Output the (X, Y) coordinate of the center of the cell containing the given text.  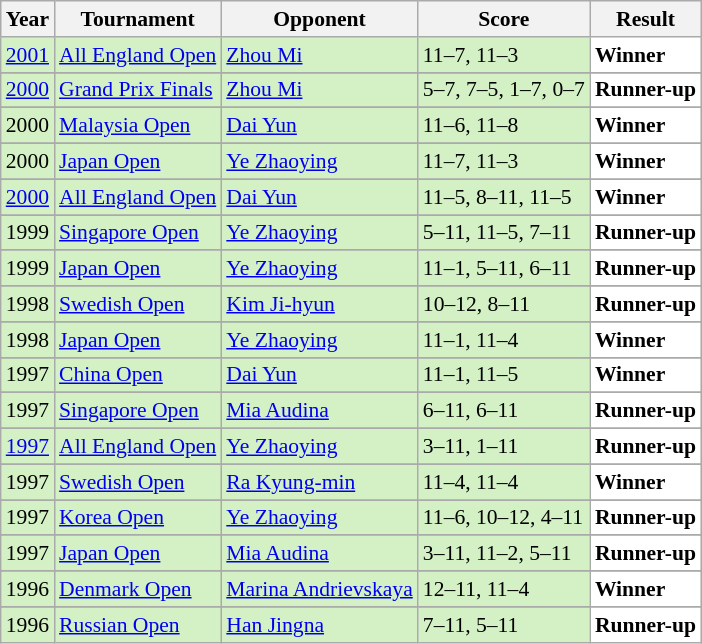
11–1, 11–5 (504, 375)
2001 (28, 55)
11–1, 11–4 (504, 340)
Han Jingna (320, 625)
3–11, 1–11 (504, 447)
11–4, 11–4 (504, 482)
6–11, 6–11 (504, 411)
10–12, 8–11 (504, 304)
Tournament (138, 19)
Marina Andrievskaya (320, 589)
Russian Open (138, 625)
Opponent (320, 19)
Denmark Open (138, 589)
Korea Open (138, 518)
Kim Ji-hyun (320, 304)
3–11, 11–2, 5–11 (504, 554)
Grand Prix Finals (138, 90)
11–6, 11–8 (504, 126)
5–7, 7–5, 1–7, 0–7 (504, 90)
Year (28, 19)
11–1, 5–11, 6–11 (504, 269)
11–5, 8–11, 11–5 (504, 197)
Ra Kyung-min (320, 482)
11–6, 10–12, 4–11 (504, 518)
China Open (138, 375)
12–11, 11–4 (504, 589)
Malaysia Open (138, 126)
Result (646, 19)
5–11, 11–5, 7–11 (504, 233)
Score (504, 19)
7–11, 5–11 (504, 625)
